Pinpoint the cell where the given text exists, returning its (x, y) midpoint coordinate. 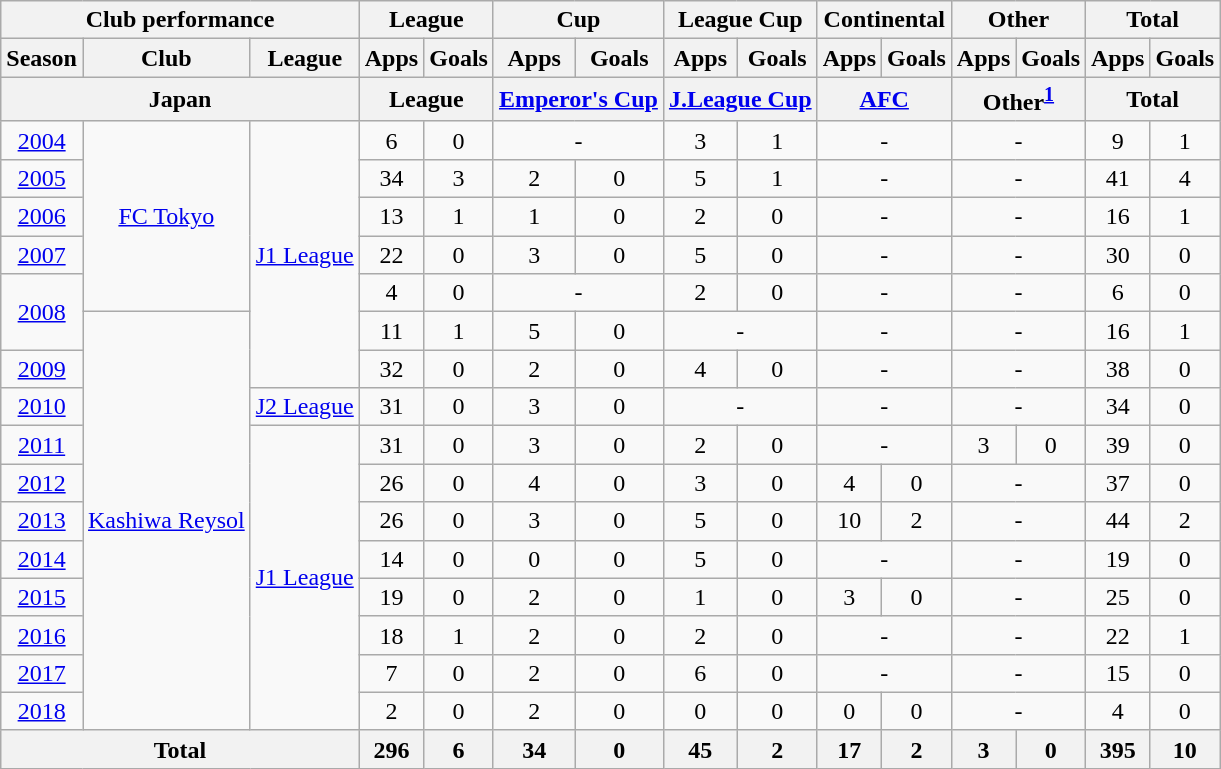
14 (391, 559)
2008 (42, 312)
44 (1118, 521)
2010 (42, 407)
37 (1118, 483)
2014 (42, 559)
Kashiwa Reysol (166, 522)
2007 (42, 255)
395 (1118, 749)
15 (1118, 673)
30 (1118, 255)
2017 (42, 673)
2013 (42, 521)
Other (1018, 20)
2018 (42, 711)
2006 (42, 217)
Cup (578, 20)
296 (391, 749)
2011 (42, 445)
2016 (42, 635)
2004 (42, 140)
Season (42, 58)
2009 (42, 369)
Other1 (1018, 100)
J2 League (304, 407)
Club (166, 58)
2005 (42, 178)
AFC (884, 100)
Club performance (180, 20)
FC Tokyo (166, 216)
League Cup (740, 20)
13 (391, 217)
2012 (42, 483)
17 (849, 749)
11 (391, 331)
7 (391, 673)
39 (1118, 445)
18 (391, 635)
9 (1118, 140)
J.League Cup (740, 100)
25 (1118, 597)
41 (1118, 178)
2015 (42, 597)
Japan (180, 100)
38 (1118, 369)
32 (391, 369)
Emperor's Cup (578, 100)
45 (700, 749)
Continental (884, 20)
